For the text-containing cell, return its midpoint in [X, Y] coordinate format. 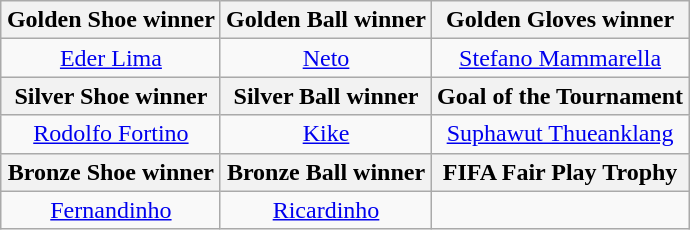
Silver Shoe winner [110, 96]
Golden Shoe winner [110, 20]
FIFA Fair Play Trophy [560, 172]
Kike [326, 134]
Golden Ball winner [326, 20]
Rodolfo Fortino [110, 134]
Goal of the Tournament [560, 96]
Bronze Shoe winner [110, 172]
Neto [326, 58]
Golden Gloves winner [560, 20]
Suphawut Thueanklang [560, 134]
Ricardinho [326, 210]
Silver Ball winner [326, 96]
Eder Lima [110, 58]
Fernandinho [110, 210]
Bronze Ball winner [326, 172]
Stefano Mammarella [560, 58]
